Return (x, y) of the center of cell containing provided text 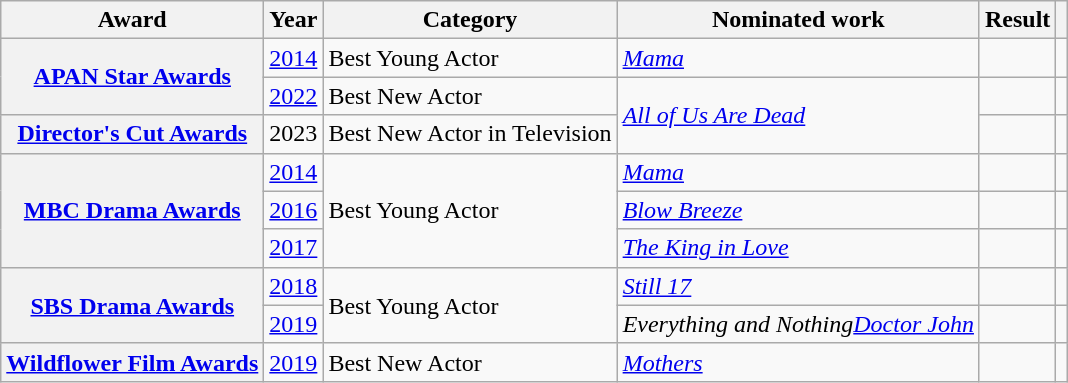
Result (1017, 20)
Category (470, 20)
Blow Breeze (798, 210)
2016 (294, 210)
Year (294, 20)
2017 (294, 248)
Best New Actor in Television (470, 134)
2022 (294, 96)
Award (132, 20)
Still 17 (798, 286)
Everything and NothingDoctor John (798, 324)
2018 (294, 286)
APAN Star Awards (132, 77)
Mothers (798, 362)
SBS Drama Awards (132, 305)
All of Us Are Dead (798, 115)
Wildflower Film Awards (132, 362)
The King in Love (798, 248)
Director's Cut Awards (132, 134)
MBC Drama Awards (132, 210)
2023 (294, 134)
Nominated work (798, 20)
